Scan for the cell matching the given text and deliver its [X, Y] coordinate at center. 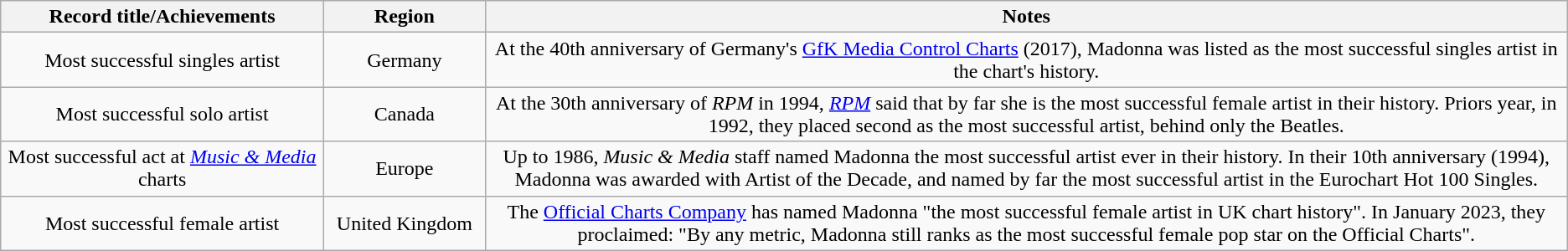
Most successful solo artist [162, 114]
Most successful singles artist [162, 60]
Record title/Achievements [162, 17]
Region [404, 17]
Most successful act at Music & Media charts [162, 169]
Germany [404, 60]
United Kingdom [404, 223]
Europe [404, 169]
Notes [1026, 17]
Canada [404, 114]
Most successful female artist [162, 223]
